Output the [X, Y] coordinate of the center of the cell containing the given text.  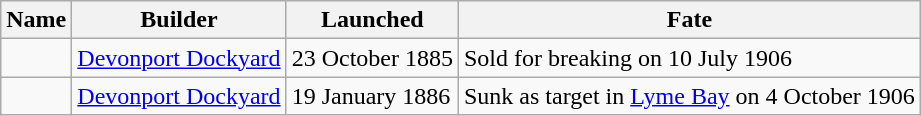
Name [36, 20]
Sold for breaking on 10 July 1906 [689, 58]
Fate [689, 20]
Builder [179, 20]
23 October 1885 [372, 58]
Sunk as target in Lyme Bay on 4 October 1906 [689, 96]
19 January 1886 [372, 96]
Launched [372, 20]
